Find where the given text appears and provide that cell's center as (x, y) coordinate. 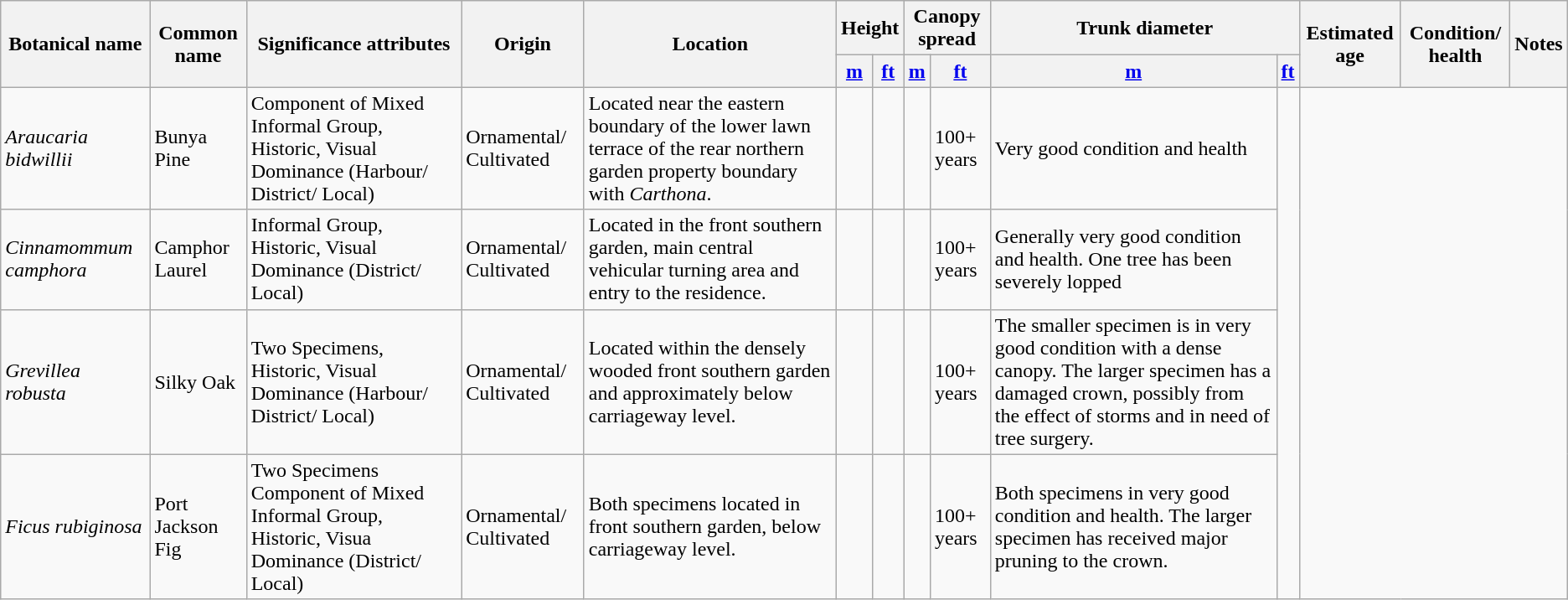
Araucaria bidwillii (75, 148)
Grevillea robusta (75, 382)
Located in the front southern garden, main central vehicular turning area and entry to the residence. (710, 260)
Component of Mixed Informal Group, Historic, Visual Dominance (Harbour/ District/ Local) (353, 148)
Estimated age (1350, 44)
Cinnamommum camphora (75, 260)
Botanical name (75, 44)
Both specimens located in front southern garden, below carriageway level. (710, 526)
Canopy spread (946, 28)
Notes (1539, 44)
Two Specimens, Historic, Visual Dominance (Harbour/ District/ Local) (353, 382)
Trunk diameter (1144, 28)
Height (869, 28)
Significance attributes (353, 44)
Two Specimens Component of Mixed Informal Group, Historic, Visua Dominance (District/ Local) (353, 526)
Common name (198, 44)
Both specimens in very good condition and health. The larger specimen has received major pruning to the crown. (1133, 526)
Bunya Pine (198, 148)
Ficus rubiginosa (75, 526)
Condition/ health (1456, 44)
Located within the densely wooded front southern garden and approximately below carriageway level. (710, 382)
Very good condition and health (1133, 148)
Silky Oak (198, 382)
Location (710, 44)
Port Jackson Fig (198, 526)
Generally very good condition and health. One tree has been severely lopped (1133, 260)
Camphor Laurel (198, 260)
Located near the eastern boundary of the lower lawn terrace of the rear northern garden property boundary with Carthona. (710, 148)
Informal Group, Historic, Visual Dominance (District/ Local) (353, 260)
Origin (523, 44)
